Determine the [X, Y] coordinate at the center of the cell enclosing the given text.  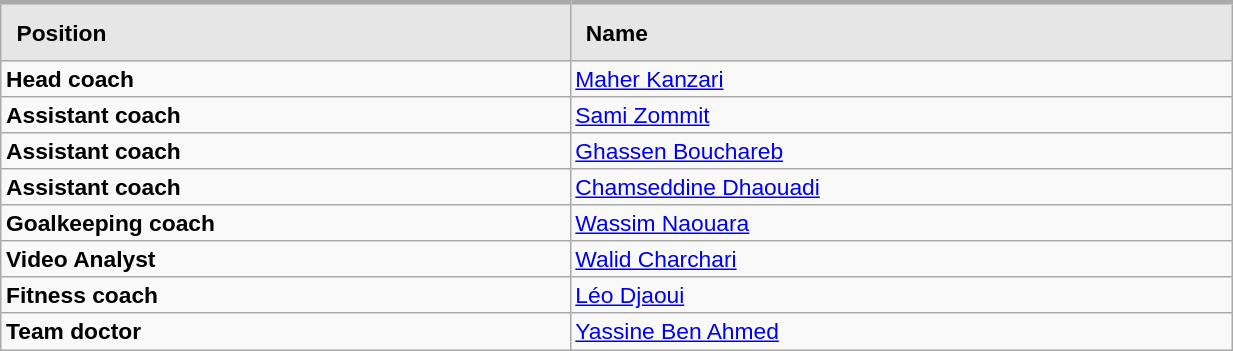
Yassine Ben Ahmed [901, 331]
Fitness coach [286, 295]
Ghassen Bouchareb [901, 151]
Video Analyst [286, 259]
Name [901, 31]
Sami Zommit [901, 115]
Head coach [286, 79]
Team doctor [286, 331]
Maher Kanzari [901, 79]
Walid Charchari [901, 259]
Chamseddine Dhaouadi [901, 187]
Position [286, 31]
Léo Djaoui [901, 295]
Goalkeeping coach [286, 223]
Wassim Naouara [901, 223]
